Return the [x, y] coordinate for the center point of the cell that contains the specified text.  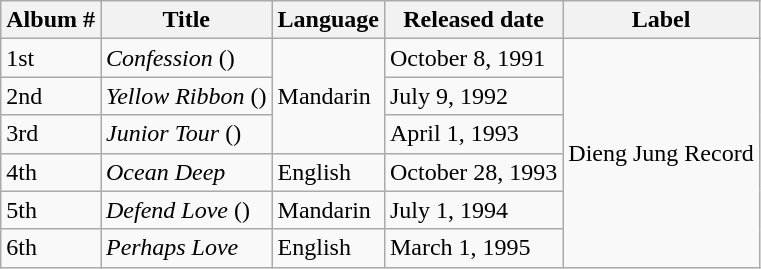
October 28, 1993 [473, 172]
Defend Love () [186, 210]
4th [51, 172]
Album # [51, 20]
Dieng Jung Record [661, 153]
Released date [473, 20]
July 9, 1992 [473, 96]
March 1, 1995 [473, 248]
Ocean Deep [186, 172]
Junior Tour () [186, 134]
5th [51, 210]
2nd [51, 96]
Title [186, 20]
October 8, 1991 [473, 58]
July 1, 1994 [473, 210]
April 1, 1993 [473, 134]
Perhaps Love [186, 248]
3rd [51, 134]
Language [328, 20]
Confession () [186, 58]
Label [661, 20]
6th [51, 248]
Yellow Ribbon () [186, 96]
1st [51, 58]
